Pinpoint the cell where the given text exists, returning its (X, Y) midpoint coordinate. 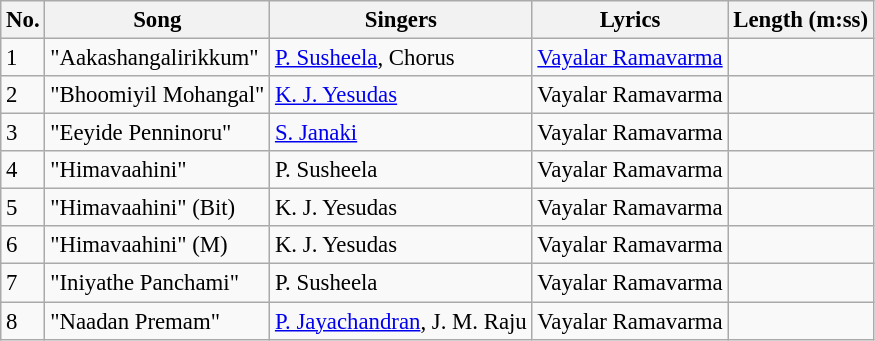
6 (23, 245)
2 (23, 95)
No. (23, 20)
"Himavaahini" (Bit) (158, 208)
"Aakashangalirikkum" (158, 58)
5 (23, 208)
4 (23, 170)
3 (23, 133)
"Bhoomiyil Mohangal" (158, 95)
Singers (401, 20)
Length (m:ss) (800, 20)
Lyrics (630, 20)
P. Susheela, Chorus (401, 58)
"Himavaahini" (M) (158, 245)
P. Jayachandran, J. M. Raju (401, 321)
S. Janaki (401, 133)
"Himavaahini" (158, 170)
"Naadan Premam" (158, 321)
8 (23, 321)
Song (158, 20)
7 (23, 283)
1 (23, 58)
"Iniyathe Panchami" (158, 283)
"Eeyide Penninoru" (158, 133)
